Capture the cell that displays the provided text and extract its (x, y) central coordinate. 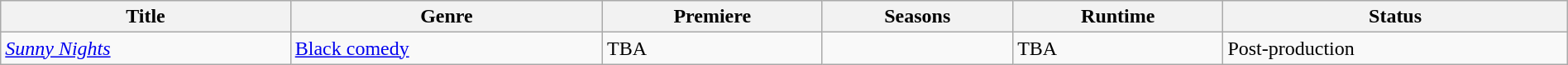
Post-production (1395, 48)
Runtime (1118, 17)
Genre (447, 17)
Seasons (918, 17)
Title (146, 17)
Status (1395, 17)
Sunny Nights (146, 48)
Black comedy (447, 48)
Premiere (713, 17)
